Capture the cell that displays the provided text and extract its [X, Y] central coordinate. 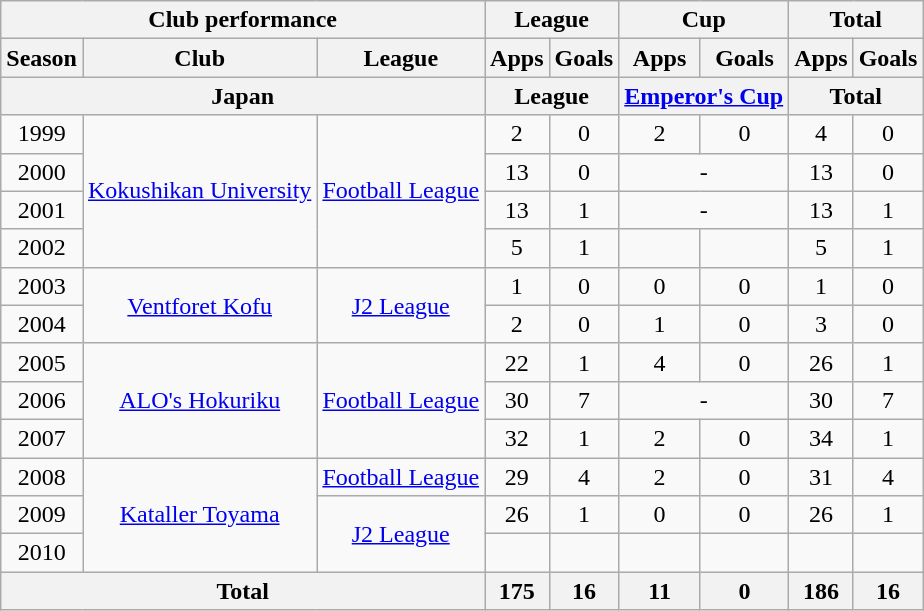
2000 [42, 172]
11 [660, 591]
31 [821, 477]
Club performance [243, 20]
22 [517, 362]
Emperor's Cup [704, 96]
Season [42, 58]
Kokushikan University [199, 191]
ALO's Hokuriku [199, 400]
32 [517, 438]
2008 [42, 477]
Kataller Toyama [199, 515]
2004 [42, 324]
1999 [42, 134]
2007 [42, 438]
175 [517, 591]
34 [821, 438]
2009 [42, 515]
Ventforet Kofu [199, 305]
2005 [42, 362]
Japan [243, 96]
2002 [42, 248]
2010 [42, 553]
3 [821, 324]
2006 [42, 400]
Cup [704, 20]
186 [821, 591]
2001 [42, 210]
2003 [42, 286]
29 [517, 477]
Club [199, 58]
